For the text-containing cell, return its midpoint in [x, y] coordinate format. 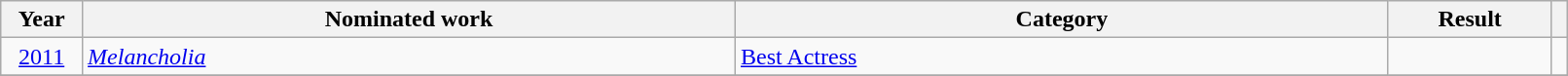
Year [42, 19]
Best Actress [1061, 57]
2011 [42, 57]
Nominated work [409, 19]
Melancholia [409, 57]
Result [1470, 19]
Category [1061, 19]
